Determine the (x, y) coordinate at the center of the cell enclosing the given text.  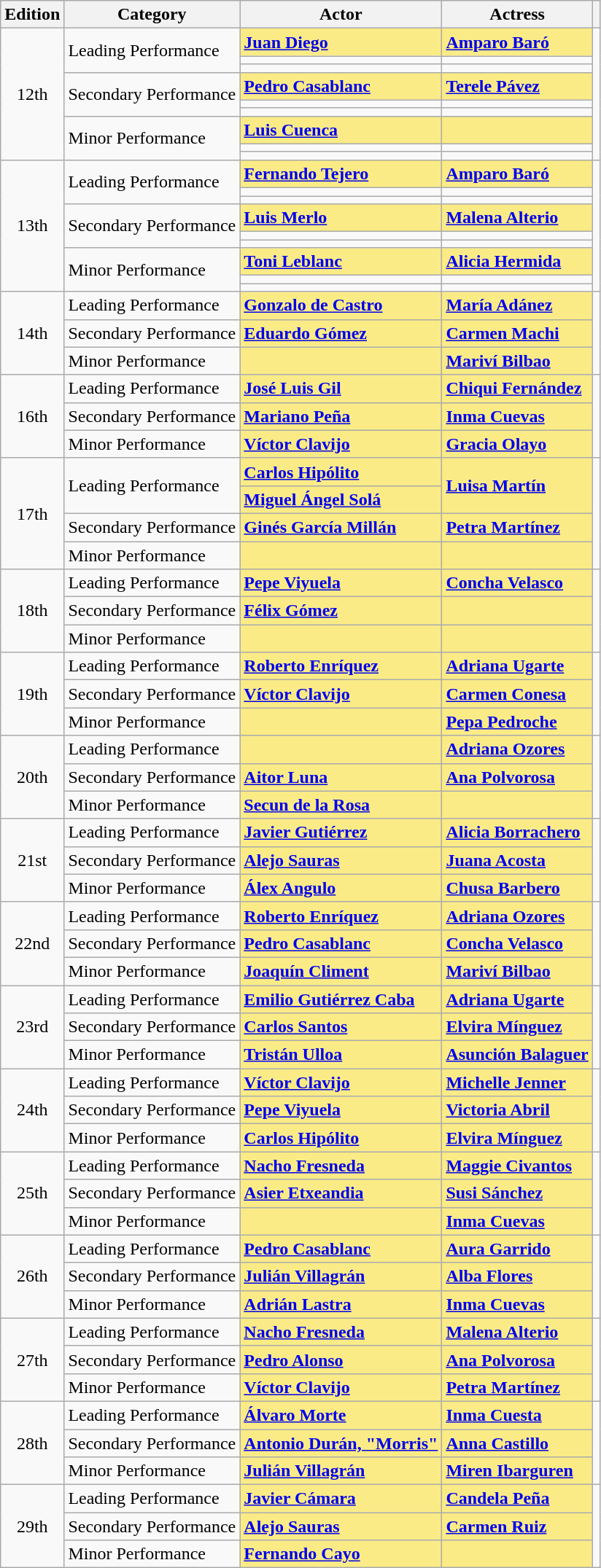
Chusa Barbero (517, 888)
Aitor Luna (341, 777)
Gracia Olayo (517, 444)
Félix Gómez (341, 611)
Mariano Peña (341, 416)
Fernando Tejero (341, 173)
Eduardo Gómez (341, 333)
Luis Cuenca (341, 130)
Alicia Borrachero (517, 832)
María Adánez (517, 305)
17th (32, 513)
Antonio Durán, "Morris" (341, 1443)
13th (32, 226)
28th (32, 1443)
Joaquín Climent (341, 971)
Maggie Civantos (517, 1166)
Anna Castillo (517, 1443)
Javier Cámara (341, 1499)
Inma Cuesta (517, 1415)
Adrián Lastra (341, 1304)
Asunción Balaguer (517, 1055)
19th (32, 694)
20th (32, 777)
Michelle Jenner (517, 1083)
29th (32, 1526)
22nd (32, 943)
Terele Pávez (517, 86)
25th (32, 1193)
Chiqui Fernández (517, 389)
Luisa Martín (517, 485)
Pedro Alonso (341, 1360)
23rd (32, 1027)
Alicia Hermida (517, 262)
Candela Peña (517, 1499)
Alba Flores (517, 1276)
24th (32, 1110)
Secun de la Rosa (341, 805)
Ginés García Millán (341, 527)
Tristán Ulloa (341, 1055)
Luis Merlo (341, 218)
Miguel Ángel Solá (341, 499)
18th (32, 611)
Gonzalo de Castro (341, 305)
Carlos Santos (341, 1027)
Juan Diego (341, 42)
Carmen Machi (517, 333)
Aura Garrido (517, 1249)
16th (32, 416)
Miren Ibarguren (517, 1471)
Toni Leblanc (341, 262)
Javier Gutiérrez (341, 832)
Emilio Gutiérrez Caba (341, 999)
Pepa Pedroche (517, 722)
Juana Acosta (517, 860)
14th (32, 333)
Asier Etxeandia (341, 1193)
Actress (517, 15)
26th (32, 1276)
Victoria Abril (517, 1110)
Carmen Ruiz (517, 1526)
Fernando Cayo (341, 1554)
José Luis Gil (341, 389)
Carmen Conesa (517, 694)
21st (32, 860)
27th (32, 1360)
Actor (341, 15)
Álex Angulo (341, 888)
12th (32, 95)
Category (152, 15)
Edition (32, 15)
Susi Sánchez (517, 1193)
Álvaro Morte (341, 1415)
